Locate the cell with the specified text and output its (x, y) center coordinate. 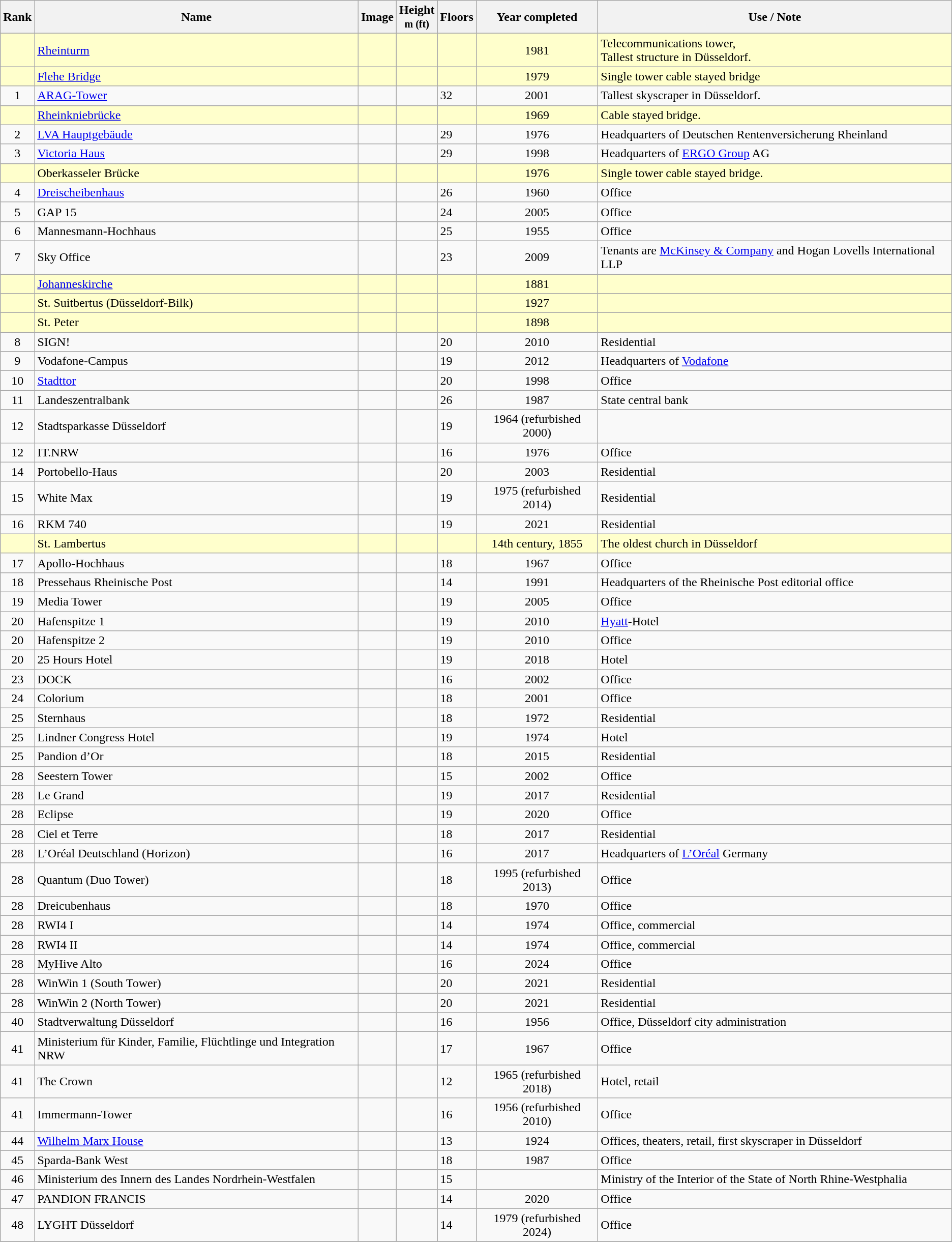
Vodafone-Campus (196, 361)
DOCK (196, 679)
Year completed (537, 17)
44 (17, 1141)
Use / Note (775, 17)
Cable stayed bridge. (775, 115)
Headquarters of Vodafone (775, 361)
11 (17, 400)
Sparda-Bank West (196, 1160)
L’Oréal Deutschland (Horizon) (196, 853)
Hotel, retail (775, 1082)
Image (377, 17)
WinWin 1 (South Tower) (196, 984)
40 (17, 1022)
25 Hours Hotel (196, 660)
1 (17, 96)
8 (17, 342)
Sternhaus (196, 718)
Single tower cable stayed bridge. (775, 173)
State central bank (775, 400)
2 (17, 134)
Hyatt-Hotel (775, 621)
Headquarters of ERGO Group AG (775, 154)
1898 (537, 323)
4 (17, 192)
Headquarters of Deutschen Rentenversicherung Rheinland (775, 134)
Stadtsparkasse Düsseldorf (196, 426)
48 (17, 1225)
2018 (537, 660)
1972 (537, 718)
Dreicubenhaus (196, 906)
Offices, theaters, retail, first skyscraper in Düsseldorf (775, 1141)
Le Grand (196, 795)
1956 (refurbished 2010) (537, 1114)
1924 (537, 1141)
1965 (refurbished 2018) (537, 1082)
2009 (537, 257)
St. Suitbertus (Düsseldorf-Bilk) (196, 303)
1927 (537, 303)
2012 (537, 361)
Wilhelm Marx House (196, 1141)
St. Lambertus (196, 543)
Headquarters of L’Oréal Germany (775, 853)
RWI4 II (196, 945)
Apollo-Hochhaus (196, 563)
Name (196, 17)
LYGHT Düsseldorf (196, 1225)
Ciel et Terre (196, 834)
WinWin 2 (North Tower) (196, 1003)
1956 (537, 1022)
1960 (537, 192)
Telecommunications tower, Tallest structure in Düsseldorf. (775, 50)
IT.NRW (196, 452)
St. Peter (196, 323)
Johanneskirche (196, 283)
Tallest skyscraper in Düsseldorf. (775, 96)
Oberkasseler Brücke (196, 173)
1881 (537, 283)
Ministry of the Interior of the State of North Rhine-Westphalia (775, 1179)
2003 (537, 472)
46 (17, 1179)
32 (457, 96)
1979 (537, 76)
Portobello-Haus (196, 472)
Landeszentralbank (196, 400)
Ministerium für Kinder, Familie, Flüchtlinge und Integration NRW (196, 1048)
1979 (refurbished 2024) (537, 1225)
3 (17, 154)
Mannesmann-Hochhaus (196, 231)
Hafenspitze 1 (196, 621)
Ministerium des Innern des Landes Nordrhein-Westfalen (196, 1179)
Rheinkniebrücke (196, 115)
47 (17, 1199)
White Max (196, 498)
5 (17, 212)
Sky Office (196, 257)
LVA Hauptgebäude (196, 134)
1981 (537, 50)
Office, Düsseldorf city administration (775, 1022)
1964 (refurbished 2000) (537, 426)
GAP 15 (196, 212)
MyHive Alto (196, 964)
1955 (537, 231)
2015 (537, 757)
Dreischeibenhaus (196, 192)
Flehe Bridge (196, 76)
1975 (refurbished 2014) (537, 498)
9 (17, 361)
Media Tower (196, 601)
Hafenspitze 2 (196, 641)
Stadtverwaltung Düsseldorf (196, 1022)
45 (17, 1160)
Victoria Haus (196, 154)
1969 (537, 115)
7 (17, 257)
6 (17, 231)
ARAG-Tower (196, 96)
Headquarters of the Rheinische Post editorial office (775, 582)
RKM 740 (196, 524)
Heightm (ft) (417, 17)
1970 (537, 906)
Pandion d’Or (196, 757)
Rank (17, 17)
PANDION FRANCIS (196, 1199)
14th century, 1855 (537, 543)
1995 (refurbished 2013) (537, 879)
Quantum (Duo Tower) (196, 879)
Rheinturm (196, 50)
Seestern Tower (196, 776)
The oldest church in Düsseldorf (775, 543)
RWI4 I (196, 925)
1991 (537, 582)
Colorium (196, 699)
13 (457, 1141)
10 (17, 381)
Floors (457, 17)
2024 (537, 964)
Stadttor (196, 381)
Lindner Congress Hotel (196, 737)
Eclipse (196, 815)
Single tower cable stayed bridge (775, 76)
Tenants are McKinsey & Company and Hogan Lovells International LLP (775, 257)
Pressehaus Rheinische Post (196, 582)
Immermann-Tower (196, 1114)
SIGN! (196, 342)
The Crown (196, 1082)
